Return the [x, y] coordinate for the center point of the cell that contains the specified text.  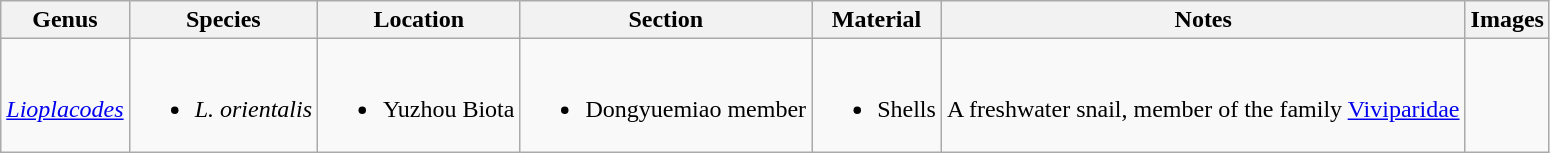
Genus [65, 20]
Notes [1203, 20]
Images [1507, 20]
Location [419, 20]
Yuzhou Biota [419, 96]
Dongyuemiao member [666, 96]
Material [877, 20]
Shells [877, 96]
Species [223, 20]
Lioplacodes [65, 96]
L. orientalis [223, 96]
A freshwater snail, member of the family Viviparidae [1203, 96]
Section [666, 20]
